Search for the cell housing the specified text and yield its [x, y] center coordinate. 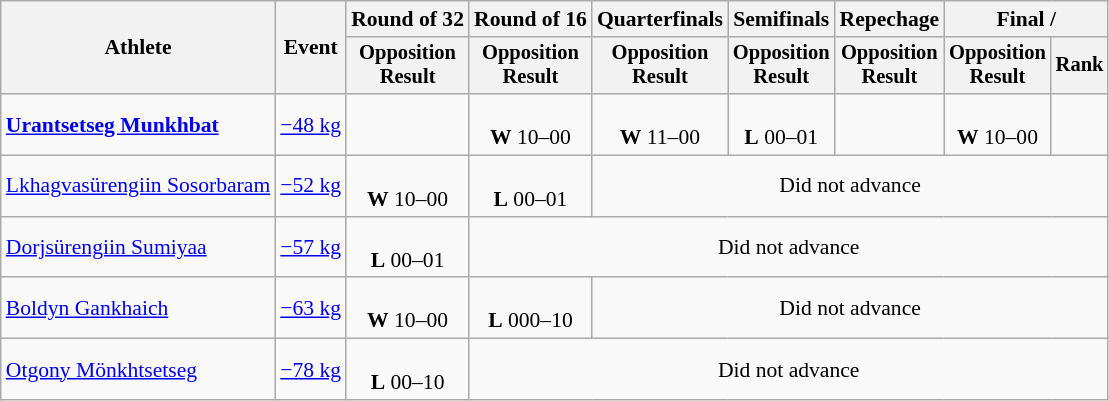
Boldyn Gankhaich [138, 308]
Semifinals [782, 19]
Round of 32 [408, 19]
L 00–10 [408, 370]
Event [310, 48]
−52 kg [310, 186]
Dorjsürengiin Sumiyaa [138, 248]
Otgony Mönkhtsetseg [138, 370]
−57 kg [310, 248]
−63 kg [310, 308]
W 11–00 [660, 124]
−48 kg [310, 124]
Athlete [138, 48]
Repechage [890, 19]
Rank [1080, 66]
L 000–10 [530, 308]
Urantsetseg Munkhbat [138, 124]
Quarterfinals [660, 19]
Final / [1026, 19]
Round of 16 [530, 19]
−78 kg [310, 370]
Lkhagvasürengiin Sosorbaram [138, 186]
